Determine the (X, Y) coordinate at the center of the cell enclosing the given text.  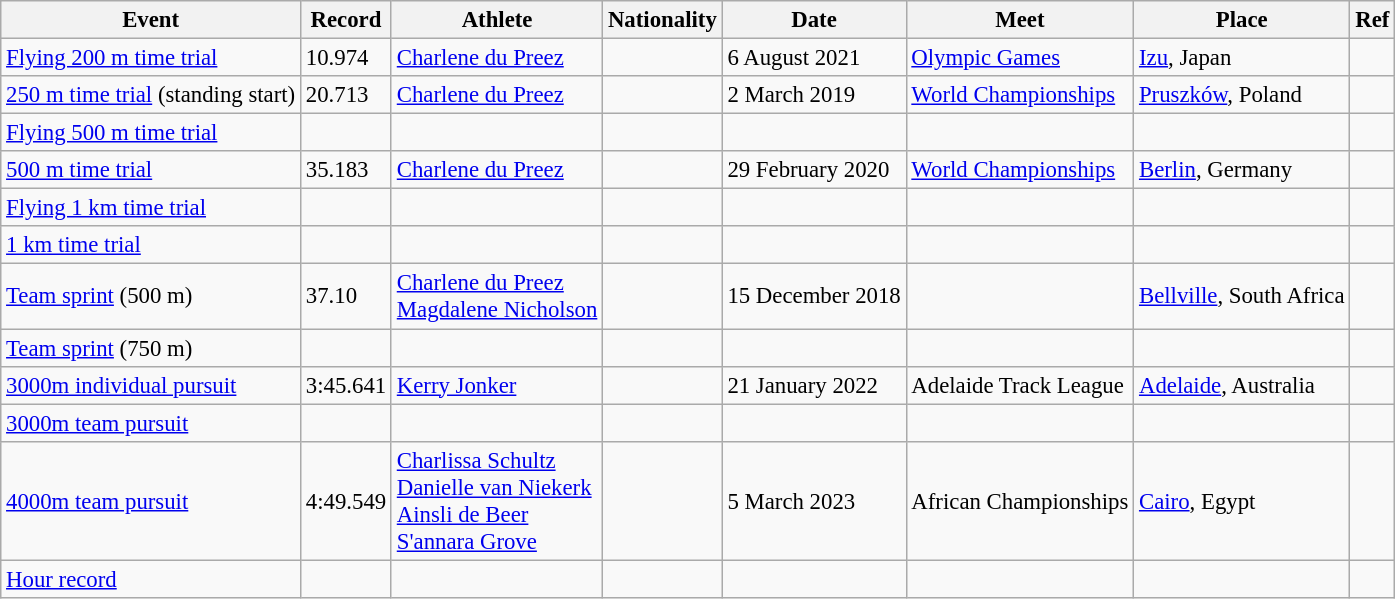
3:45.641 (346, 385)
Place (1242, 20)
Flying 500 m time trial (151, 133)
Izu, Japan (1242, 58)
Bellville, South Africa (1242, 296)
500 m time trial (151, 170)
Event (151, 20)
Adelaide Track League (1020, 385)
Nationality (662, 20)
Ref (1372, 20)
6 August 2021 (814, 58)
Berlin, Germany (1242, 170)
African Championships (1020, 500)
Charlene du PreezMagdalene Nicholson (496, 296)
10.974 (346, 58)
1 km time trial (151, 245)
5 March 2023 (814, 500)
37.10 (346, 296)
Cairo, Egypt (1242, 500)
Date (814, 20)
Charlissa SchultzDanielle van NiekerkAinsli de BeerS'annara Grove (496, 500)
Flying 1 km time trial (151, 208)
Adelaide, Australia (1242, 385)
Team sprint (500 m) (151, 296)
15 December 2018 (814, 296)
21 January 2022 (814, 385)
Olympic Games (1020, 58)
3000m team pursuit (151, 423)
Hour record (151, 579)
29 February 2020 (814, 170)
Athlete (496, 20)
2 March 2019 (814, 95)
Pruszków, Poland (1242, 95)
Record (346, 20)
4000m team pursuit (151, 500)
Kerry Jonker (496, 385)
Flying 200 m time trial (151, 58)
20.713 (346, 95)
Meet (1020, 20)
35.183 (346, 170)
3000m individual pursuit (151, 385)
250 m time trial (standing start) (151, 95)
4:49.549 (346, 500)
Team sprint (750 m) (151, 348)
